Return [x, y] of the center of cell containing provided text 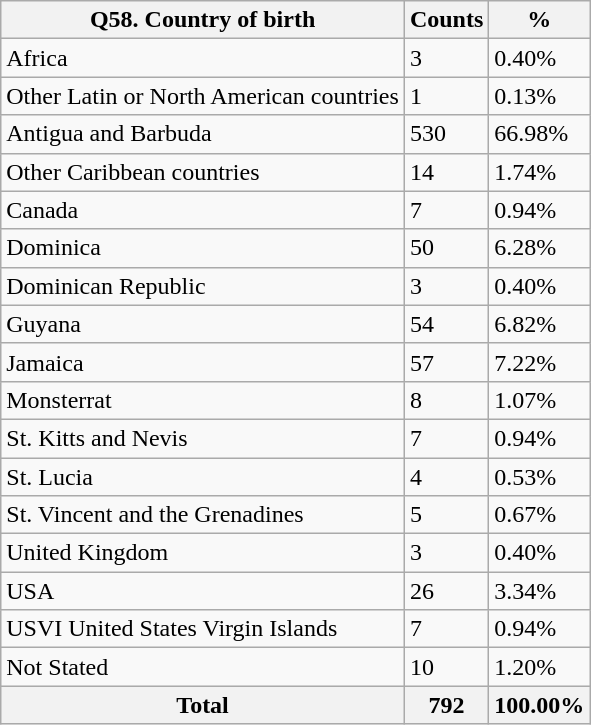
1.07% [540, 400]
Guyana [203, 324]
7.22% [540, 362]
Dominican Republic [203, 286]
26 [446, 591]
Monsterrat [203, 400]
66.98% [540, 134]
USVI United States Virgin Islands [203, 629]
United Kingdom [203, 553]
4 [446, 477]
10 [446, 667]
6.82% [540, 324]
530 [446, 134]
5 [446, 515]
8 [446, 400]
0.67% [540, 515]
54 [446, 324]
50 [446, 248]
6.28% [540, 248]
Other Latin or North American countries [203, 96]
100.00% [540, 705]
St. Kitts and Nevis [203, 438]
57 [446, 362]
Q58. Country of birth [203, 20]
1.20% [540, 667]
St. Lucia [203, 477]
0.13% [540, 96]
1.74% [540, 172]
Antigua and Barbuda [203, 134]
Other Caribbean countries [203, 172]
Counts [446, 20]
% [540, 20]
3.34% [540, 591]
USA [203, 591]
14 [446, 172]
Jamaica [203, 362]
0.53% [540, 477]
Not Stated [203, 667]
St. Vincent and the Grenadines [203, 515]
Dominica [203, 248]
1 [446, 96]
Canada [203, 210]
Total [203, 705]
Africa [203, 58]
792 [446, 705]
